Return [x, y] of the center of cell containing provided text 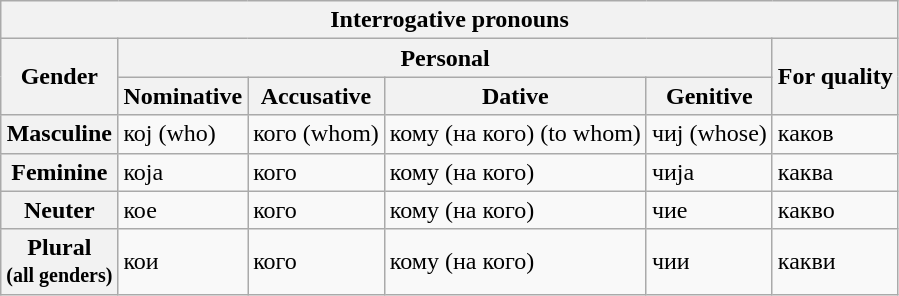
кој (who) [183, 134]
Gender [60, 77]
какво [835, 210]
каква [835, 172]
Dative [515, 96]
Feminine [60, 172]
која [183, 172]
какви [835, 262]
Masculine [60, 134]
каков [835, 134]
For quality [835, 77]
Genitive [709, 96]
кое [183, 210]
чија [709, 172]
кого (whom) [316, 134]
Accusative [316, 96]
кому (на кого) (to whom) [515, 134]
Neuter [60, 210]
чии [709, 262]
кои [183, 262]
Plural(all genders) [60, 262]
Nominative [183, 96]
Personal [445, 58]
чиј (whose) [709, 134]
Interrogative pronouns [450, 20]
чие [709, 210]
